Extract the [x, y] coordinate from the center of the cell holding the provided text.  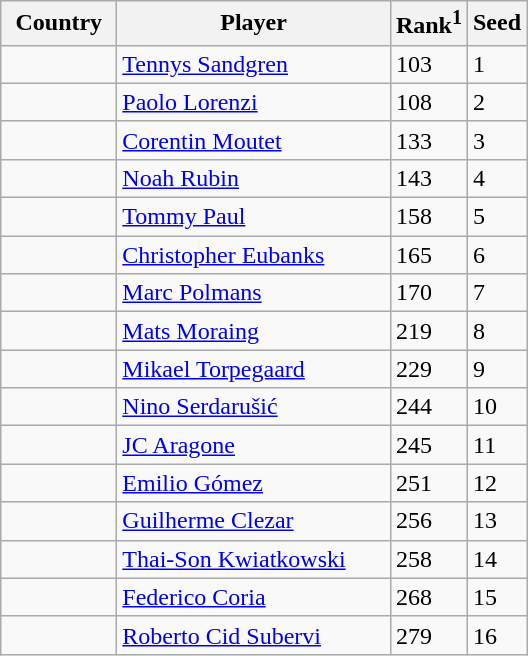
279 [428, 635]
11 [496, 445]
219 [428, 331]
245 [428, 445]
Federico Coria [254, 597]
7 [496, 293]
13 [496, 521]
12 [496, 483]
103 [428, 64]
133 [428, 140]
170 [428, 293]
165 [428, 255]
Mikael Torpegaard [254, 369]
5 [496, 217]
Seed [496, 24]
9 [496, 369]
Roberto Cid Subervi [254, 635]
3 [496, 140]
Marc Polmans [254, 293]
JC Aragone [254, 445]
Guilherme Clezar [254, 521]
2 [496, 102]
14 [496, 559]
1 [496, 64]
Player [254, 24]
Thai-Son Kwiatkowski [254, 559]
4 [496, 178]
Christopher Eubanks [254, 255]
251 [428, 483]
Paolo Lorenzi [254, 102]
Noah Rubin [254, 178]
10 [496, 407]
Emilio Gómez [254, 483]
158 [428, 217]
229 [428, 369]
256 [428, 521]
Tennys Sandgren [254, 64]
244 [428, 407]
108 [428, 102]
Rank1 [428, 24]
268 [428, 597]
143 [428, 178]
Nino Serdarušić [254, 407]
16 [496, 635]
15 [496, 597]
258 [428, 559]
Corentin Moutet [254, 140]
Mats Moraing [254, 331]
8 [496, 331]
Tommy Paul [254, 217]
Country [59, 24]
6 [496, 255]
